Detect which cell encompasses the target text, then output its (X, Y) center coordinate. 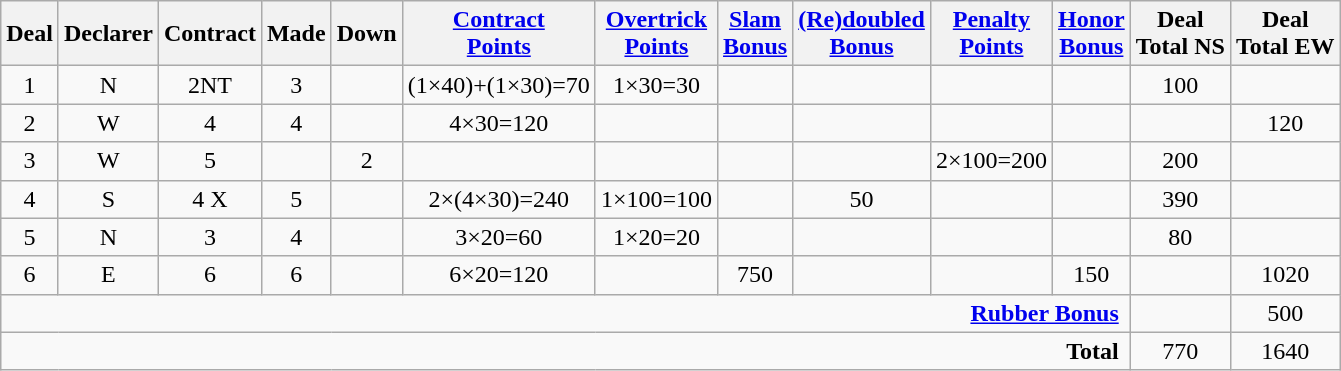
1020 (1285, 275)
2×100=200 (991, 161)
Down (366, 34)
120 (1285, 123)
Declarer (108, 34)
E (108, 275)
Contract (210, 34)
1×100=100 (656, 199)
200 (1180, 161)
DealTotal NS (1180, 34)
750 (756, 275)
50 (862, 199)
2NT (210, 85)
390 (1180, 199)
DealTotal EW (1285, 34)
500 (1285, 313)
S (108, 199)
2×(4×30)=240 (498, 199)
100 (1180, 85)
770 (1180, 351)
3×20=60 (498, 237)
1×20=20 (656, 237)
80 (1180, 237)
Rubber Bonus (566, 313)
ContractPoints (498, 34)
4 X (210, 199)
4×30=120 (498, 123)
1×30=30 (656, 85)
Made (296, 34)
1640 (1285, 351)
6×20=120 (498, 275)
Slam Bonus (756, 34)
Deal (30, 34)
OvertrickPoints (656, 34)
(Re)doubledBonus (862, 34)
PenaltyPoints (991, 34)
150 (1092, 275)
1 (30, 85)
Total (566, 351)
HonorBonus (1092, 34)
(1×40)+(1×30)=70 (498, 85)
